Identify which cell holds the provided text, then report its (X, Y) central coordinate. 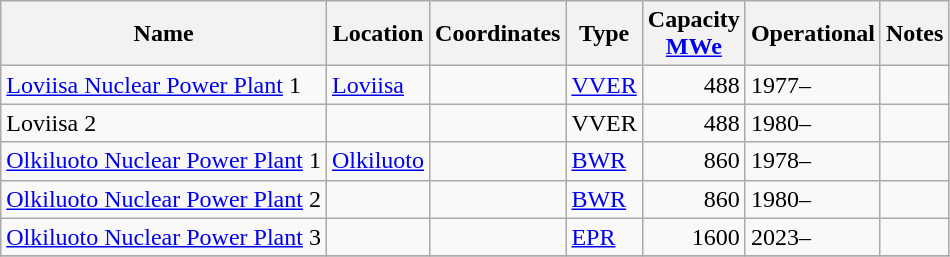
Name (164, 34)
Type (604, 34)
Olkiluoto Nuclear Power Plant 2 (164, 199)
Loviisa 2 (164, 123)
EPR (604, 237)
1978– (812, 161)
Loviisa (378, 85)
Olkiluoto (378, 161)
Olkiluoto Nuclear Power Plant 3 (164, 237)
1977– (812, 85)
Location (378, 34)
Notes (914, 34)
Loviisa Nuclear Power Plant 1 (164, 85)
Operational (812, 34)
1600 (694, 237)
CapacityMWe (694, 34)
Coordinates (498, 34)
2023– (812, 237)
Olkiluoto Nuclear Power Plant 1 (164, 161)
